Return [X, Y] of the center of cell containing provided text 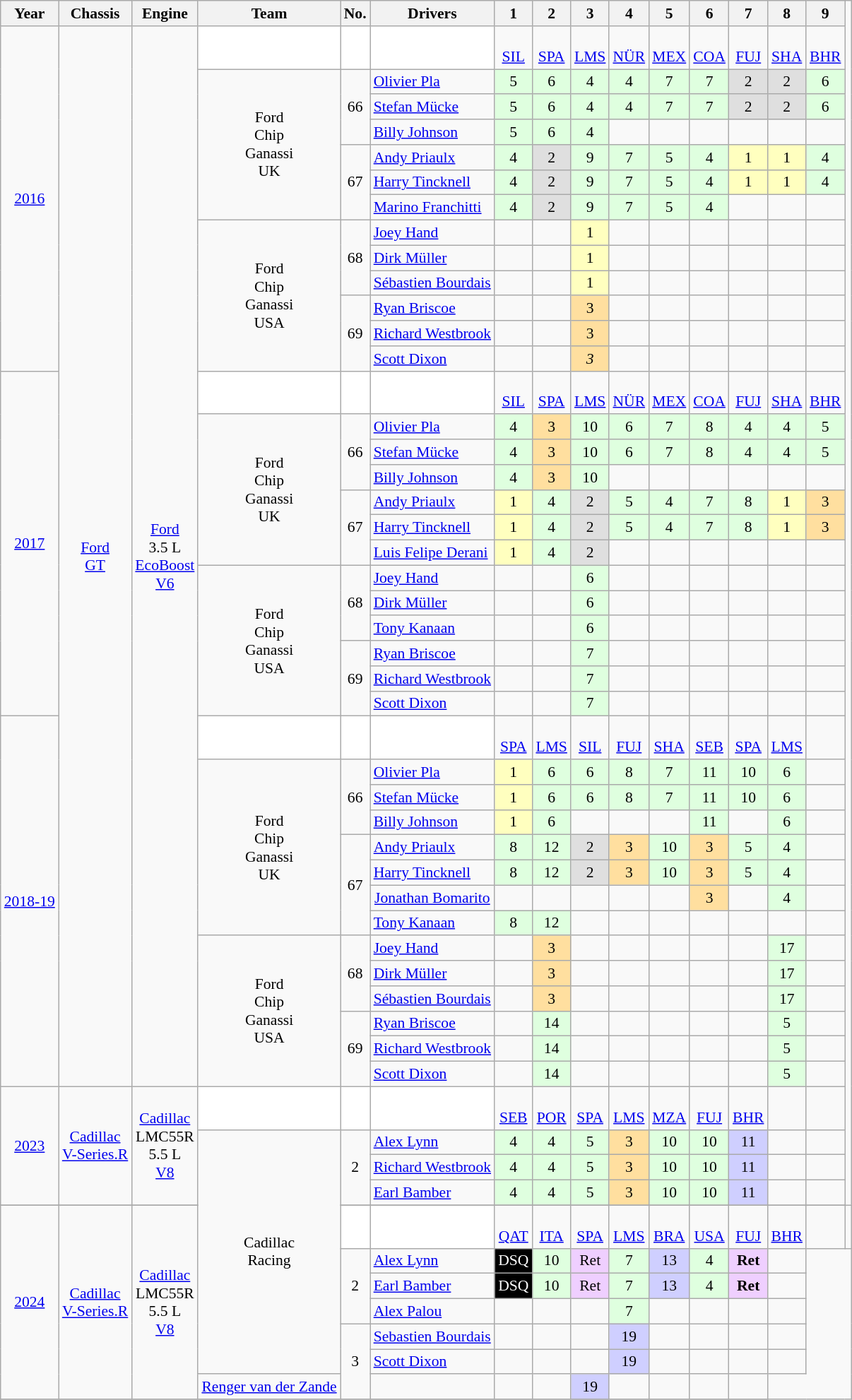
Drivers [432, 13]
MZA [669, 1108]
Engine [165, 13]
Luis Felipe Derani [432, 553]
Sebastien Bourdais [432, 1336]
2017 [30, 544]
Jonathan Bomarito [432, 898]
2024 [30, 1303]
Ford3.5 LEcoBoostV6 [165, 557]
No. [355, 13]
POR [551, 1108]
CadillacRacing [268, 1252]
Renger van der Zande [268, 1387]
Marino Franchitti [432, 208]
2023 [30, 1146]
Chassis [95, 13]
2018-19 [30, 901]
USA [709, 1226]
2016 [30, 199]
ITA [551, 1226]
Year [30, 13]
FordGT [95, 557]
BRA [669, 1226]
QAT [513, 1226]
Alex Palou [432, 1312]
Team [268, 13]
